Return (x, y) of the center of cell containing provided text 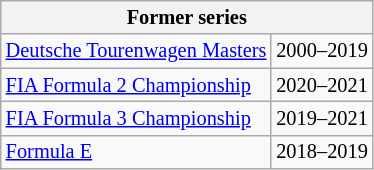
2020–2021 (322, 85)
2019–2021 (322, 118)
FIA Formula 3 Championship (136, 118)
Deutsche Tourenwagen Masters (136, 51)
2018–2019 (322, 152)
FIA Formula 2 Championship (136, 85)
2000–2019 (322, 51)
Formula E (136, 152)
Former series (187, 17)
